Provide the [x, y] coordinate of the cell's center where the given text is located.  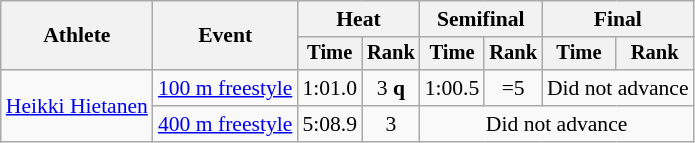
Heikki Hietanen [77, 106]
Athlete [77, 36]
400 m freestyle [225, 124]
Event [225, 36]
Final [618, 19]
3 q [391, 88]
1:00.5 [452, 88]
=5 [513, 88]
Semifinal [481, 19]
5:08.9 [330, 124]
1:01.0 [330, 88]
100 m freestyle [225, 88]
Heat [358, 19]
3 [391, 124]
